Return the (x, y) coordinate for the center point of the cell that contains the specified text.  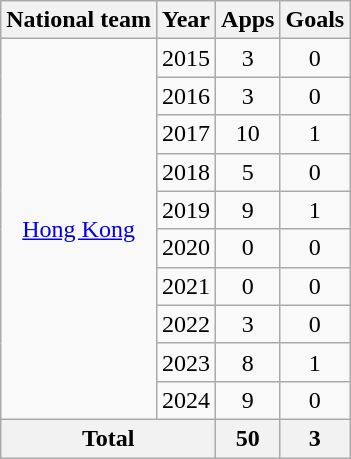
10 (248, 134)
8 (248, 362)
Hong Kong (79, 230)
2019 (186, 210)
2020 (186, 248)
2016 (186, 96)
2023 (186, 362)
2018 (186, 172)
Year (186, 20)
2022 (186, 324)
2021 (186, 286)
2024 (186, 400)
2017 (186, 134)
Goals (315, 20)
50 (248, 438)
5 (248, 172)
2015 (186, 58)
Apps (248, 20)
Total (108, 438)
National team (79, 20)
